Detect which cell encompasses the target text, then output its [x, y] center coordinate. 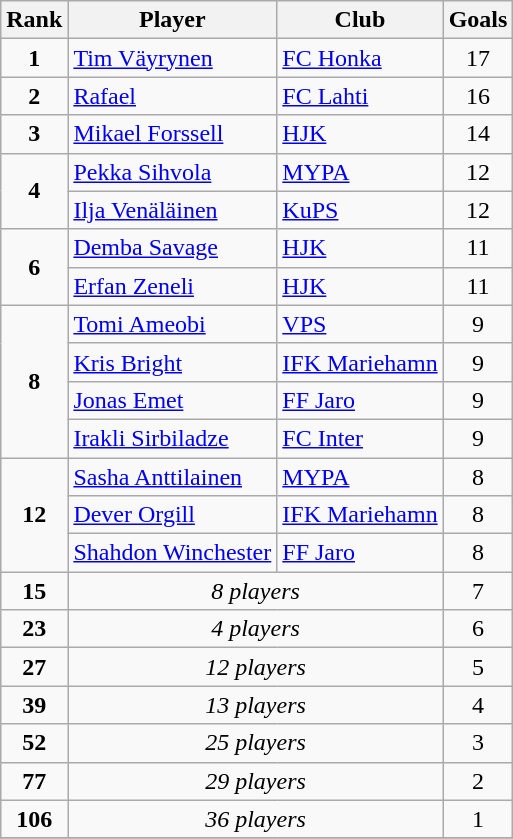
8 players [256, 591]
Demba Savage [172, 248]
Dever Orgill [172, 515]
FC Honka [360, 58]
Player [172, 20]
Rank [34, 20]
106 [34, 819]
16 [478, 96]
Kris Bright [172, 362]
12 players [256, 667]
Rafael [172, 96]
14 [478, 134]
Erfan Zeneli [172, 286]
Mikael Forssell [172, 134]
23 [34, 629]
36 players [256, 819]
Shahdon Winchester [172, 553]
27 [34, 667]
Sasha Anttilainen [172, 477]
7 [478, 591]
29 players [256, 781]
5 [478, 667]
VPS [360, 324]
17 [478, 58]
Goals [478, 20]
Ilja Venäläinen [172, 210]
Club [360, 20]
FC Lahti [360, 96]
13 players [256, 705]
39 [34, 705]
15 [34, 591]
KuPS [360, 210]
FC Inter [360, 438]
Tomi Ameobi [172, 324]
52 [34, 743]
Pekka Sihvola [172, 172]
77 [34, 781]
Irakli Sirbiladze [172, 438]
4 players [256, 629]
Tim Väyrynen [172, 58]
25 players [256, 743]
Jonas Emet [172, 400]
